Identify which cell holds the provided text, then report its [x, y] central coordinate. 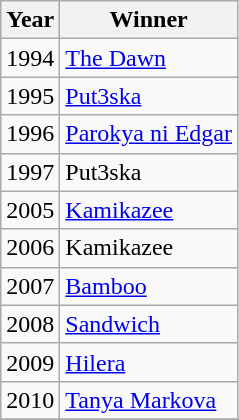
Hilera [149, 362]
1996 [30, 134]
1994 [30, 58]
Parokya ni Edgar [149, 134]
2008 [30, 324]
1995 [30, 96]
2006 [30, 248]
Sandwich [149, 324]
Bamboo [149, 286]
1997 [30, 172]
2005 [30, 210]
2007 [30, 286]
Tanya Markova [149, 400]
Year [30, 20]
2009 [30, 362]
Winner [149, 20]
The Dawn [149, 58]
2010 [30, 400]
